For the text-containing cell, return its midpoint in [X, Y] coordinate format. 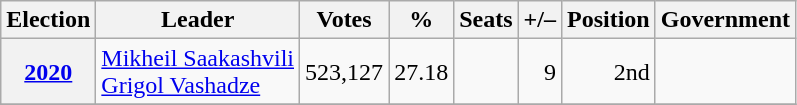
Position [608, 20]
Seats [486, 20]
Votes [344, 20]
+/– [540, 20]
Mikheil SaakashviliGrigol Vashadze [198, 72]
9 [540, 72]
2020 [48, 72]
Leader [198, 20]
Election [48, 20]
27.18 [422, 72]
Government [725, 20]
% [422, 20]
2nd [608, 72]
523,127 [344, 72]
